Locate the cell with the specified text and output its (x, y) center coordinate. 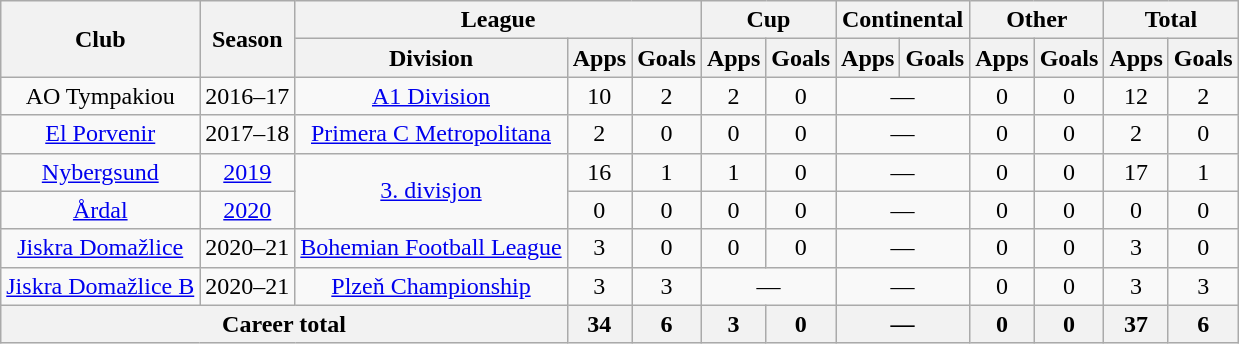
Season (248, 39)
37 (1136, 324)
Other (1037, 20)
Total (1171, 20)
17 (1136, 172)
3. divisjon (431, 191)
10 (599, 96)
12 (1136, 96)
Plzeň Championship (431, 286)
El Porvenir (100, 134)
2020 (248, 210)
Club (100, 39)
A1 Division (431, 96)
Cup (768, 20)
League (498, 20)
Nybergsund (100, 172)
Årdal (100, 210)
34 (599, 324)
Jiskra Domažlice B (100, 286)
Primera C Metropolitana (431, 134)
Division (431, 58)
2016–17 (248, 96)
Jiskra Domažlice (100, 248)
Continental (903, 20)
16 (599, 172)
Bohemian Football League (431, 248)
Career total (284, 324)
2019 (248, 172)
2017–18 (248, 134)
AO Tympakiou (100, 96)
